Scan for the cell matching the given text and deliver its [x, y] coordinate at center. 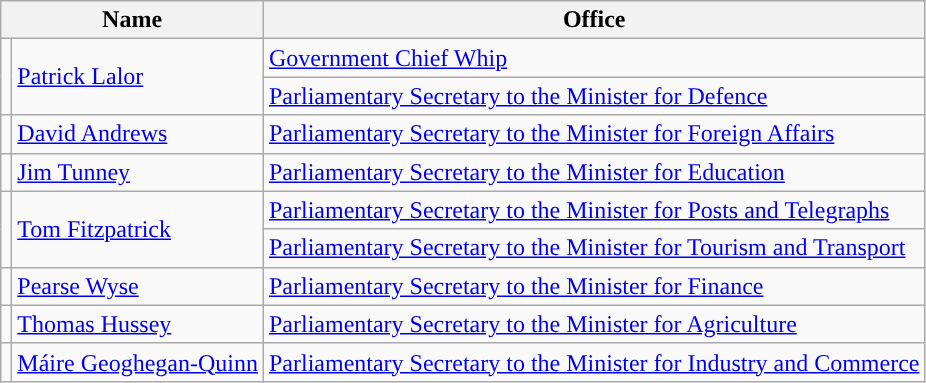
Máire Geoghegan-Quinn [138, 362]
Government Chief Whip [594, 58]
Parliamentary Secretary to the Minister for Foreign Affairs [594, 134]
David Andrews [138, 134]
Parliamentary Secretary to the Minister for Agriculture [594, 324]
Parliamentary Secretary to the Minister for Posts and Telegraphs [594, 210]
Name [132, 20]
Patrick Lalor [138, 77]
Pearse Wyse [138, 286]
Parliamentary Secretary to the Minister for Industry and Commerce [594, 362]
Office [594, 20]
Tom Fitzpatrick [138, 229]
Parliamentary Secretary to the Minister for Defence [594, 96]
Thomas Hussey [138, 324]
Parliamentary Secretary to the Minister for Tourism and Transport [594, 248]
Parliamentary Secretary to the Minister for Finance [594, 286]
Parliamentary Secretary to the Minister for Education [594, 172]
Jim Tunney [138, 172]
